Return the [X, Y] coordinate for the center point of the cell that contains the specified text.  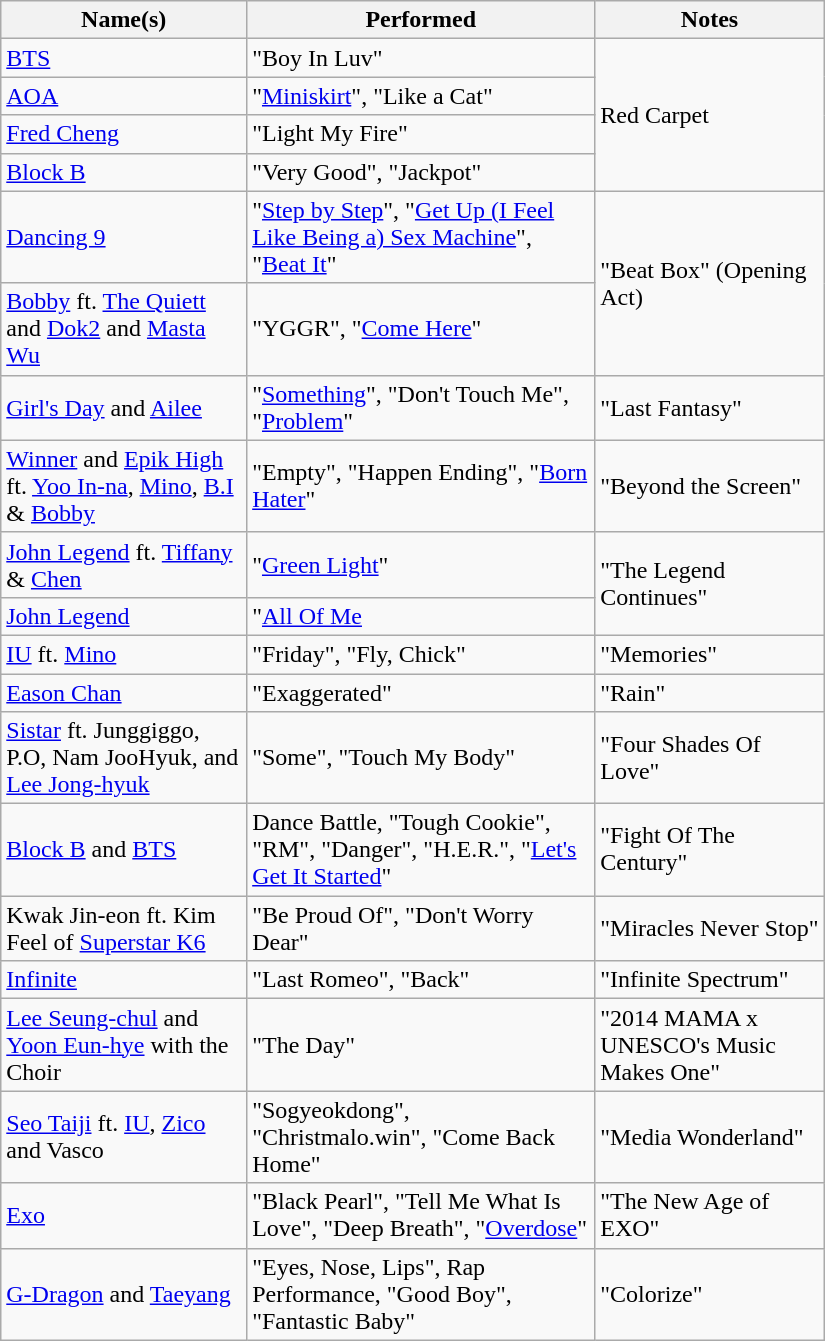
"Step by Step", "Get Up (I Feel Like Being a) Sex Machine", "Beat It" [421, 237]
Infinite [124, 980]
Sistar ft. Junggiggo, P.O, Nam JooHyuk, and Lee Jong-hyuk [124, 758]
"Colorize" [710, 1294]
"Last Fantasy" [710, 408]
Block B and BTS [124, 850]
"YGGR", "Come Here" [421, 329]
Exo [124, 1216]
Name(s) [124, 20]
"Be Proud Of", "Don't Worry Dear" [421, 928]
IU ft. Mino [124, 654]
"Empty", "Happen Ending", "Born Hater" [421, 486]
G-Dragon and Taeyang [124, 1294]
Winner and Epik High ft. Yoo In-na, Mino, B.I & Bobby [124, 486]
Red Carpet [710, 115]
Fred Cheng [124, 134]
"Some", "Touch My Body" [421, 758]
"Miracles Never Stop" [710, 928]
"Friday", "Fly, Chick" [421, 654]
Notes [710, 20]
"Green Light" [421, 564]
Girl's Day and Ailee [124, 408]
Bobby ft. The Quiett and Dok2 and Masta Wu [124, 329]
Eason Chan [124, 693]
Lee Seung-chul and Yoon Eun-hye with the Choir [124, 1045]
"Four Shades Of Love" [710, 758]
"Eyes, Nose, Lips", Rap Performance, "Good Boy", "Fantastic Baby" [421, 1294]
Dance Battle, "Tough Cookie", "RM", "Danger", "H.E.R.", "Let's Get It Started" [421, 850]
"Beyond the Screen" [710, 486]
"All Of Me [421, 616]
John Legend [124, 616]
"Exaggerated" [421, 693]
"The New Age of EXO" [710, 1216]
"Infinite Spectrum" [710, 980]
"Miniskirt", "Like a Cat" [421, 96]
Block B [124, 172]
"Last Romeo", "Back" [421, 980]
"Black Pearl", "Tell Me What Is Love", "Deep Breath", "Overdose" [421, 1216]
"Beat Box" (Opening Act) [710, 283]
"Boy In Luv" [421, 58]
"Sogyeokdong", "Christmalo.win", "Come Back Home" [421, 1137]
Dancing 9 [124, 237]
"Fight Of The Century" [710, 850]
"Memories" [710, 654]
"2014 MAMA x UNESCO's Music Makes One" [710, 1045]
"Light My Fire" [421, 134]
"Very Good", "Jackpot" [421, 172]
AOA [124, 96]
John Legend ft. Tiffany & Chen [124, 564]
"Media Wonderland" [710, 1137]
Performed [421, 20]
Kwak Jin-eon ft. Kim Feel of Superstar K6 [124, 928]
"The Day" [421, 1045]
"Something", "Don't Touch Me", "Problem" [421, 408]
"The Legend Continues" [710, 584]
"Rain" [710, 693]
BTS [124, 58]
Seo Taiji ft. IU, Zico and Vasco [124, 1137]
